Find where the given text appears and provide that cell's center as [x, y] coordinate. 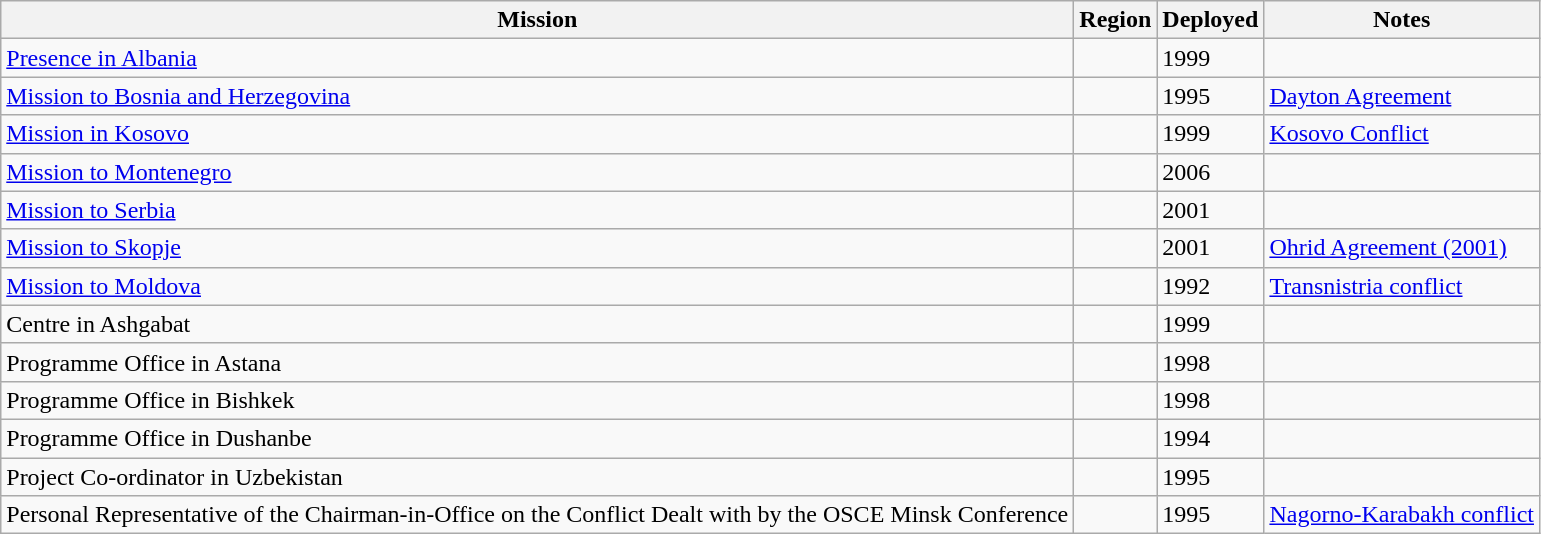
Mission to Montenegro [538, 172]
Ohrid Agreement (2001) [1402, 248]
Mission to Serbia [538, 210]
Project Co-ordinator in Uzbekistan [538, 477]
Mission to Skopje [538, 248]
Mission [538, 20]
Presence in Albania [538, 58]
Mission to Bosnia and Herzegovina [538, 96]
Mission in Kosovo [538, 134]
Kosovo Conflict [1402, 134]
Nagorno-Karabakh conflict [1402, 515]
Dayton Agreement [1402, 96]
Transnistria conflict [1402, 286]
Programme Office in Bishkek [538, 400]
Mission to Moldova [538, 286]
Centre in Ashgabat [538, 324]
2006 [1210, 172]
1994 [1210, 438]
Programme Office in Astana [538, 362]
Deployed [1210, 20]
1992 [1210, 286]
Region [1116, 20]
Personal Representative of the Chairman-in-Office on the Conflict Dealt with by the OSCE Minsk Conference [538, 515]
Programme Office in Dushanbe [538, 438]
Notes [1402, 20]
